Pinpoint the cell where the given text exists, returning its (x, y) midpoint coordinate. 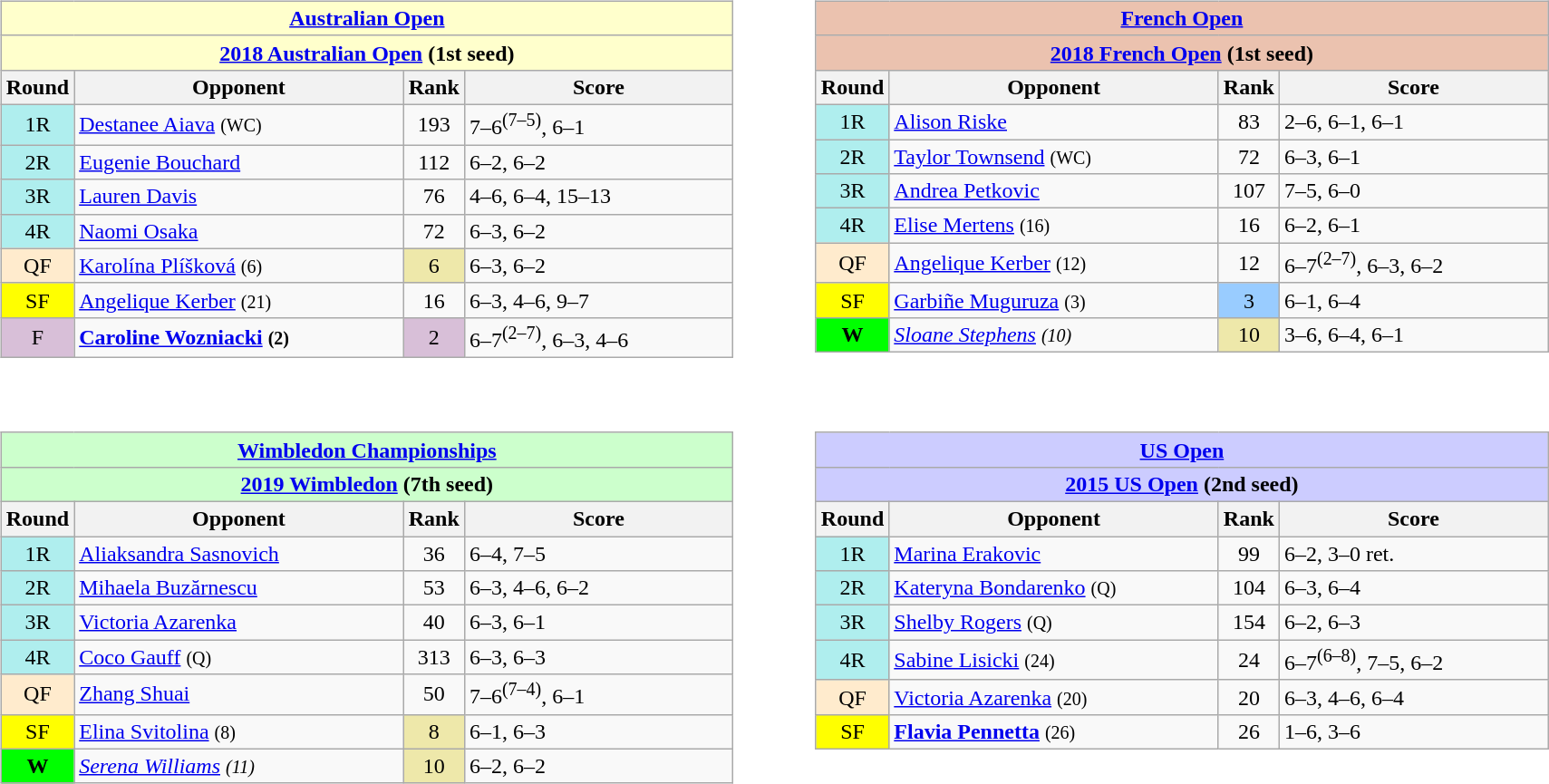
2018 French Open (1st seed) (1182, 53)
Destanee Aiava (WC) (239, 125)
6–7(2–7), 6–3, 4–6 (598, 337)
Karolína Plíšková (6) (239, 266)
6–7(2–7), 6–3, 6–2 (1413, 263)
Aliaksandra Sasnovich (239, 554)
Marina Erakovic (1054, 554)
6–3, 4–6, 6–2 (598, 588)
6–1, 6–4 (1413, 300)
2015 US Open (2nd seed) (1182, 484)
4–6, 6–4, 15–13 (598, 197)
US Open (1182, 450)
French Open (1182, 18)
76 (433, 197)
2019 Wimbledon (7th seed) (366, 484)
Victoria Azarenka (239, 623)
1–6, 3–6 (1413, 731)
Victoria Azarenka (20) (1054, 697)
6–3, 4–6, 9–7 (598, 300)
313 (433, 657)
Angelique Kerber (12) (1054, 263)
Elina Svitolina (8) (239, 731)
Elise Mertens (16) (1054, 226)
2018 Australian Open (1st seed) (366, 53)
3 (1249, 300)
53 (433, 588)
26 (1249, 731)
6–3, 4–6, 6–4 (1413, 697)
Taylor Townsend (WC) (1054, 157)
83 (1249, 121)
Mihaela Buzărnescu (239, 588)
112 (433, 162)
12 (1249, 263)
7–6(7–5), 6–1 (598, 125)
Zhang Shuai (239, 694)
Flavia Pennetta (26) (1054, 731)
F (37, 337)
Kateryna Bondarenko (Q) (1054, 588)
2–6, 6–1, 6–1 (1413, 121)
104 (1249, 588)
Coco Gauff (Q) (239, 657)
6–1, 6–3 (598, 731)
107 (1249, 191)
6–7(6–8), 7–5, 6–2 (1413, 660)
24 (1249, 660)
Naomi Osaka (239, 231)
2 (433, 337)
Alison Riske (1054, 121)
36 (433, 554)
154 (1249, 623)
Sabine Lisicki (24) (1054, 660)
6–3, 6–4 (1413, 588)
Serena Williams (11) (239, 766)
Andrea Petkovic (1054, 191)
50 (433, 694)
6 (433, 266)
3–6, 6–4, 6–1 (1413, 334)
8 (433, 731)
Caroline Wozniacki (2) (239, 337)
20 (1249, 697)
Wimbledon Championships (366, 450)
Eugenie Bouchard (239, 162)
6–4, 7–5 (598, 554)
40 (433, 623)
Lauren Davis (239, 197)
Angelique Kerber (21) (239, 300)
Shelby Rogers (Q) (1054, 623)
6–2, 3–0 ret. (1413, 554)
6–2, 6–3 (1413, 623)
Garbiñe Muguruza (3) (1054, 300)
Sloane Stephens (10) (1054, 334)
7–5, 6–0 (1413, 191)
Australian Open (366, 18)
193 (433, 125)
99 (1249, 554)
7–6(7–4), 6–1 (598, 694)
6–3, 6–3 (598, 657)
6–2, 6–1 (1413, 226)
